Detect which cell encompasses the target text, then output its [X, Y] center coordinate. 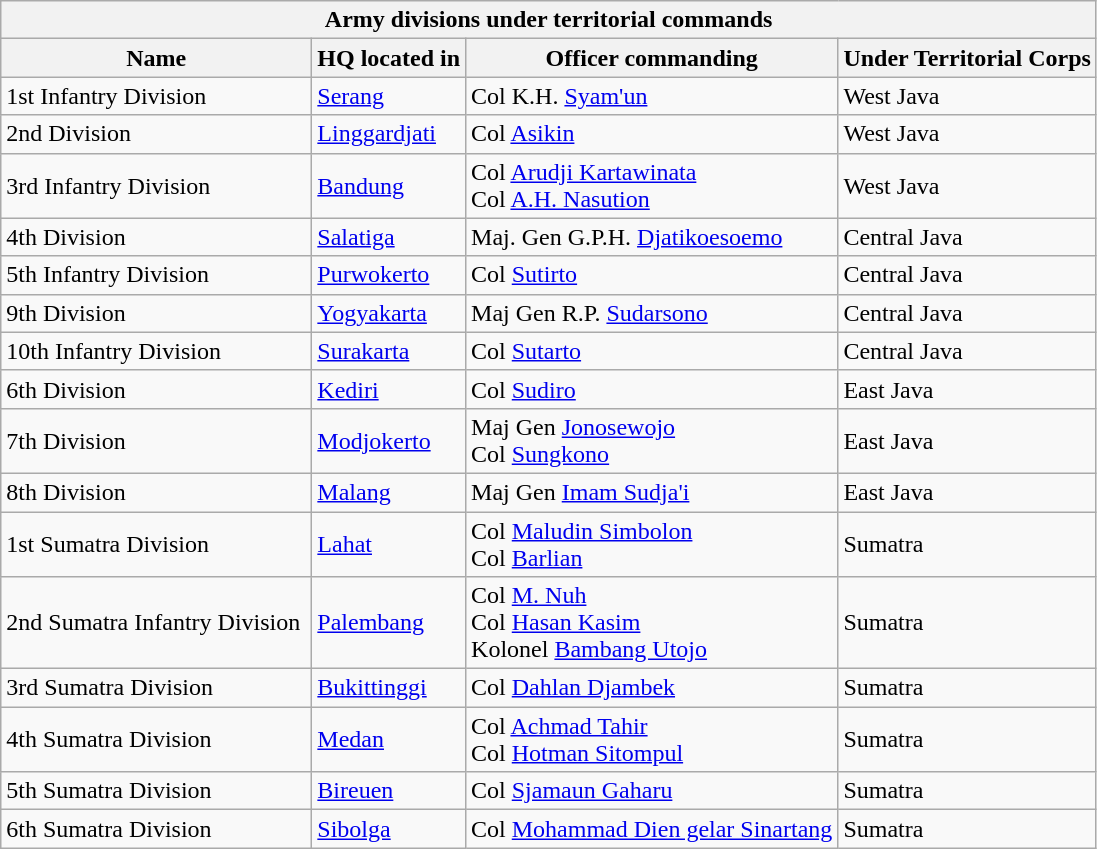
Maj Gen Imam Sudja'i [652, 492]
Col Maludin Simbolon Col Barlian [652, 544]
Malang [389, 492]
Modjokerto [389, 440]
Medan [389, 740]
Sibolga [389, 829]
Name [156, 58]
Maj. Gen G.P.H. Djatikoesoemo [652, 237]
Col M. Nuh Col Hasan Kasim Kolonel Bambang Utojo [652, 623]
Bukittinggi [389, 688]
10th Infantry Division [156, 351]
Bandung [389, 186]
Col Sutirto [652, 275]
1st Infantry Division [156, 96]
Army divisions under territorial commands [549, 20]
Maj Gen Jonosewojo Col Sungkono [652, 440]
Purwokerto [389, 275]
6th Sumatra Division [156, 829]
Col Achmad Tahir Col Hotman Sitompul [652, 740]
Kediri [389, 389]
Salatiga [389, 237]
Palembang [389, 623]
Lahat [389, 544]
9th Division [156, 313]
Col Dahlan Djambek [652, 688]
Bireuen [389, 791]
1st Sumatra Division [156, 544]
6th Division [156, 389]
2nd Division [156, 134]
5th Sumatra Division [156, 791]
3rd Sumatra Division [156, 688]
3rd Infantry Division [156, 186]
Serang [389, 96]
Col Sjamaun Gaharu [652, 791]
4th Division [156, 237]
Yogyakarta [389, 313]
7th Division [156, 440]
Officer commanding [652, 58]
HQ located in [389, 58]
2nd Sumatra Infantry Division [156, 623]
4th Sumatra Division [156, 740]
Surakarta [389, 351]
Linggardjati [389, 134]
Col Mohammad Dien gelar Sinartang [652, 829]
8th Division [156, 492]
5th Infantry Division [156, 275]
Col Arudji Kartawinata Col A.H. Nasution [652, 186]
Col Sudiro [652, 389]
Col K.H. Syam'un [652, 96]
Maj Gen R.P. Sudarsono [652, 313]
Col Asikin [652, 134]
Col Sutarto [652, 351]
Under Territorial Corps [968, 58]
